Capture the cell that displays the provided text and extract its (X, Y) central coordinate. 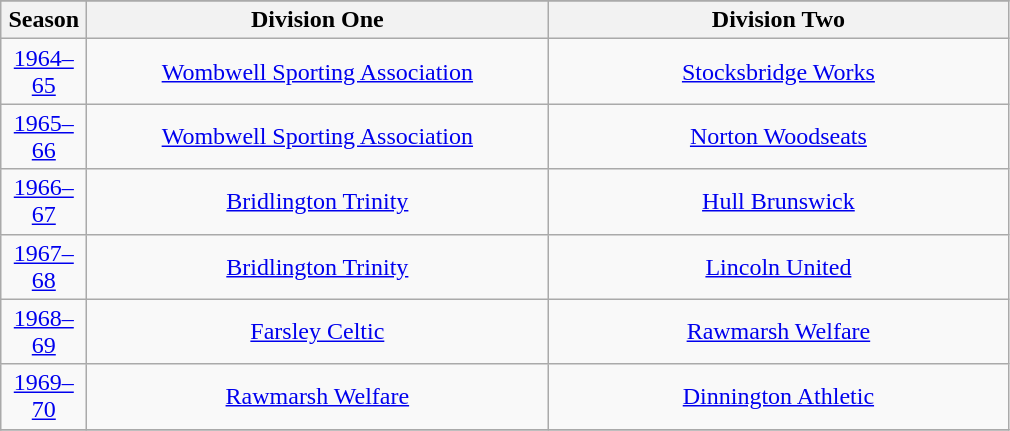
Hull Brunswick (778, 202)
Stocksbridge Works (778, 72)
Division One (318, 20)
1966–67 (44, 202)
Season (44, 20)
1967–68 (44, 266)
1965–66 (44, 136)
Farsley Celtic (318, 332)
1964–65 (44, 72)
1968–69 (44, 332)
1969–70 (44, 396)
Dinnington Athletic (778, 396)
Division Two (778, 20)
Lincoln United (778, 266)
Norton Woodseats (778, 136)
